From the cell containing the given text, extract its center point as (X, Y) coordinate. 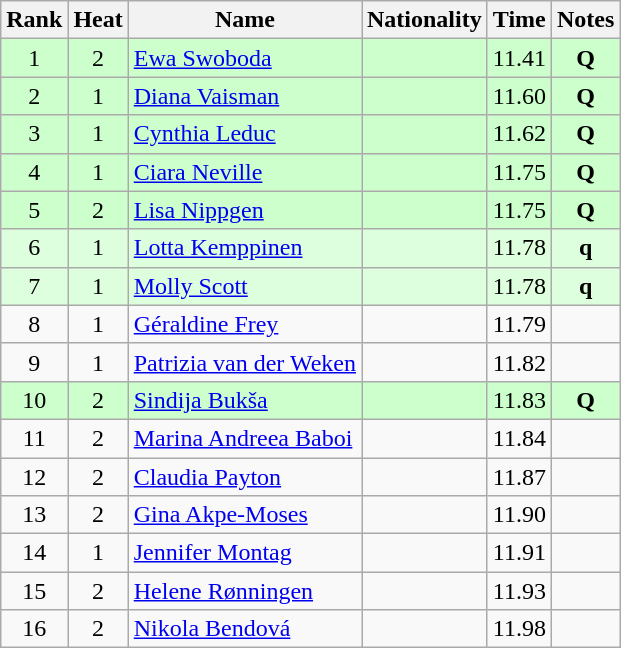
11.90 (519, 515)
11.82 (519, 362)
11.83 (519, 400)
Time (519, 20)
Ciara Neville (244, 172)
11.93 (519, 591)
Heat (98, 20)
15 (34, 591)
Jennifer Montag (244, 553)
11 (34, 438)
11.79 (519, 324)
Gina Akpe-Moses (244, 515)
8 (34, 324)
7 (34, 286)
Sindija Bukša (244, 400)
Notes (585, 20)
Molly Scott (244, 286)
Name (244, 20)
9 (34, 362)
Nationality (425, 20)
11.62 (519, 134)
11.60 (519, 96)
Lisa Nippgen (244, 210)
16 (34, 629)
14 (34, 553)
6 (34, 248)
Cynthia Leduc (244, 134)
11.84 (519, 438)
Diana Vaisman (244, 96)
Helene Rønningen (244, 591)
3 (34, 134)
Géraldine Frey (244, 324)
10 (34, 400)
5 (34, 210)
11.87 (519, 477)
Lotta Kemppinen (244, 248)
Rank (34, 20)
13 (34, 515)
12 (34, 477)
Marina Andreea Baboi (244, 438)
Nikola Bendová (244, 629)
Patrizia van der Weken (244, 362)
11.98 (519, 629)
11.91 (519, 553)
4 (34, 172)
Claudia Payton (244, 477)
Ewa Swoboda (244, 58)
11.41 (519, 58)
